Determine the (X, Y) coordinate at the center of the cell enclosing the given text.  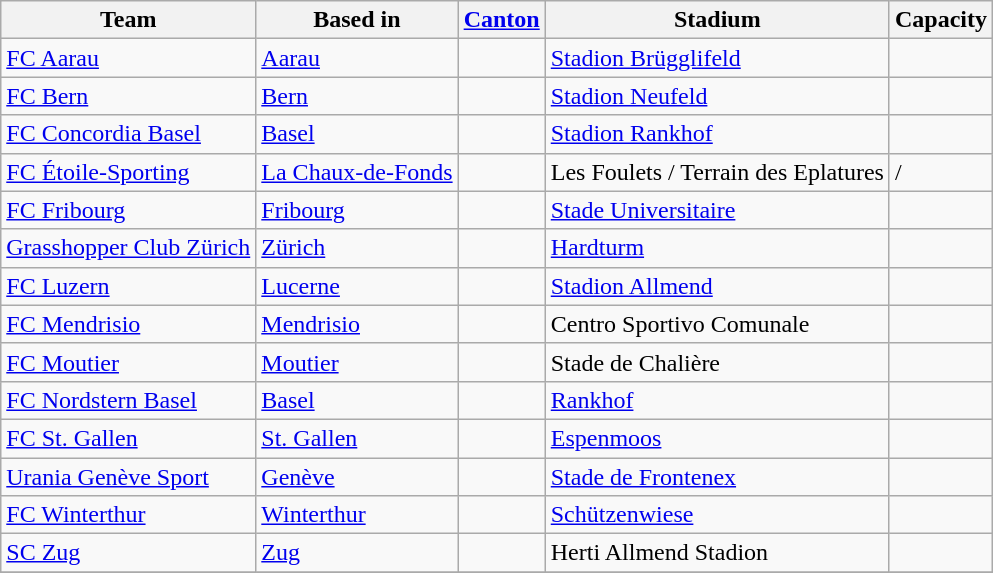
FC Winterthur (128, 515)
Stadion Rankhof (717, 134)
Stade de Frontenex (717, 477)
FC Bern (128, 96)
Stadion Brügglifeld (717, 58)
Moutier (357, 362)
Bern (357, 96)
FC Concordia Basel (128, 134)
FC Étoile-Sporting (128, 172)
Centro Sportivo Comunale (717, 324)
FC Moutier (128, 362)
Winterthur (357, 515)
Stadion Allmend (717, 286)
Hardturm (717, 248)
Mendrisio (357, 324)
Stadium (717, 20)
Team (128, 20)
Les Foulets / Terrain des Eplatures (717, 172)
Herti Allmend Stadion (717, 553)
Stadion Neufeld (717, 96)
La Chaux-de-Fonds (357, 172)
FC St. Gallen (128, 438)
FC Nordstern Basel (128, 400)
FC Fribourg (128, 210)
FC Aarau (128, 58)
Urania Genève Sport (128, 477)
Zürich (357, 248)
SC Zug (128, 553)
Rankhof (717, 400)
Fribourg (357, 210)
St. Gallen (357, 438)
/ (940, 172)
Aarau (357, 58)
Stade Universitaire (717, 210)
Lucerne (357, 286)
Genève (357, 477)
Stade de Chalière (717, 362)
Grasshopper Club Zürich (128, 248)
Zug (357, 553)
Schützenwiese (717, 515)
Canton (502, 20)
FC Luzern (128, 286)
Espenmoos (717, 438)
Based in (357, 20)
Capacity (940, 20)
FC Mendrisio (128, 324)
